Capture the cell that displays the provided text and extract its (X, Y) central coordinate. 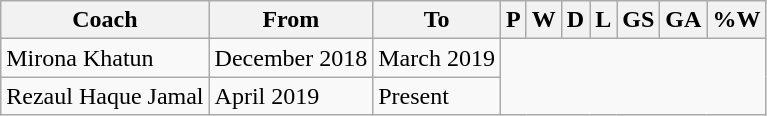
April 2019 (291, 96)
March 2019 (437, 58)
Rezaul Haque Jamal (105, 96)
To (437, 20)
December 2018 (291, 58)
W (544, 20)
D (575, 20)
P (513, 20)
%W (736, 20)
Coach (105, 20)
Present (437, 96)
L (604, 20)
From (291, 20)
GA (684, 20)
Mirona Khatun (105, 58)
GS (638, 20)
